Find where the given text appears and provide that cell's center as (x, y) coordinate. 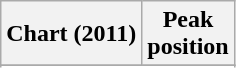
Chart (2011) (72, 34)
Peakposition (188, 34)
